Provide the [X, Y] coordinate of the cell's center where the given text is located.  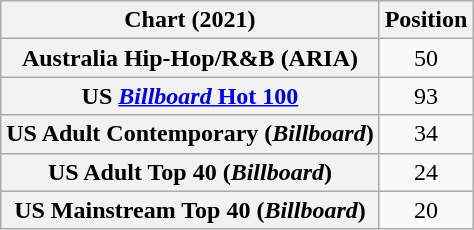
50 [426, 58]
US Adult Top 40 (Billboard) [190, 172]
Position [426, 20]
93 [426, 96]
Chart (2021) [190, 20]
US Billboard Hot 100 [190, 96]
20 [426, 210]
US Mainstream Top 40 (Billboard) [190, 210]
24 [426, 172]
34 [426, 134]
Australia Hip-Hop/R&B (ARIA) [190, 58]
US Adult Contemporary (Billboard) [190, 134]
